Detect which cell encompasses the target text, then output its [x, y] center coordinate. 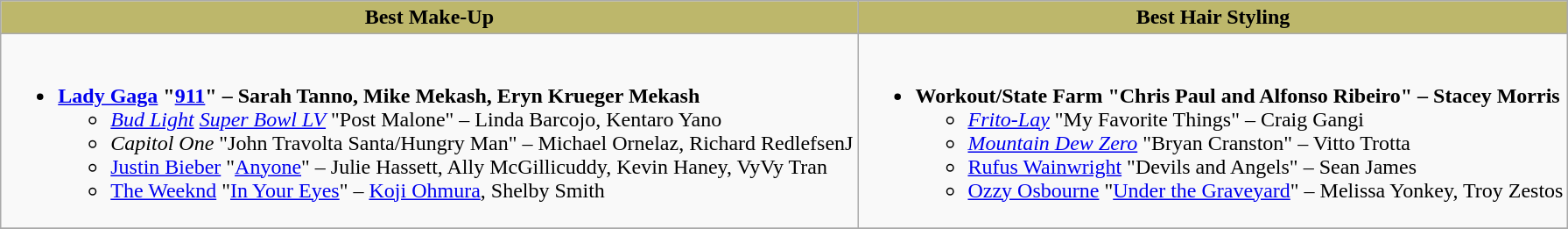
Best Make-Up [429, 18]
Best Hair Styling [1213, 18]
